Output the [x, y] coordinate of the center of the cell containing the given text.  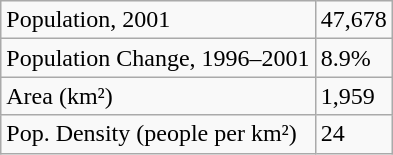
1,959 [354, 96]
24 [354, 134]
Population Change, 1996–2001 [158, 58]
Population, 2001 [158, 20]
8.9% [354, 58]
47,678 [354, 20]
Pop. Density (people per km²) [158, 134]
Area (km²) [158, 96]
